Detect which cell encompasses the target text, then output its (x, y) center coordinate. 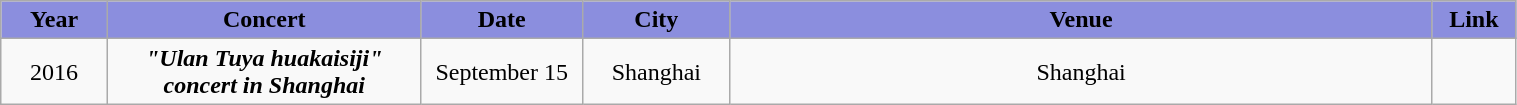
September 15 (502, 72)
Link (1474, 20)
2016 (54, 72)
Year (54, 20)
Date (502, 20)
City (656, 20)
"Ulan Tuya huakaisiji" concert in Shanghai (264, 72)
Venue (1080, 20)
Concert (264, 20)
